Scan for the cell matching the given text and deliver its [x, y] coordinate at center. 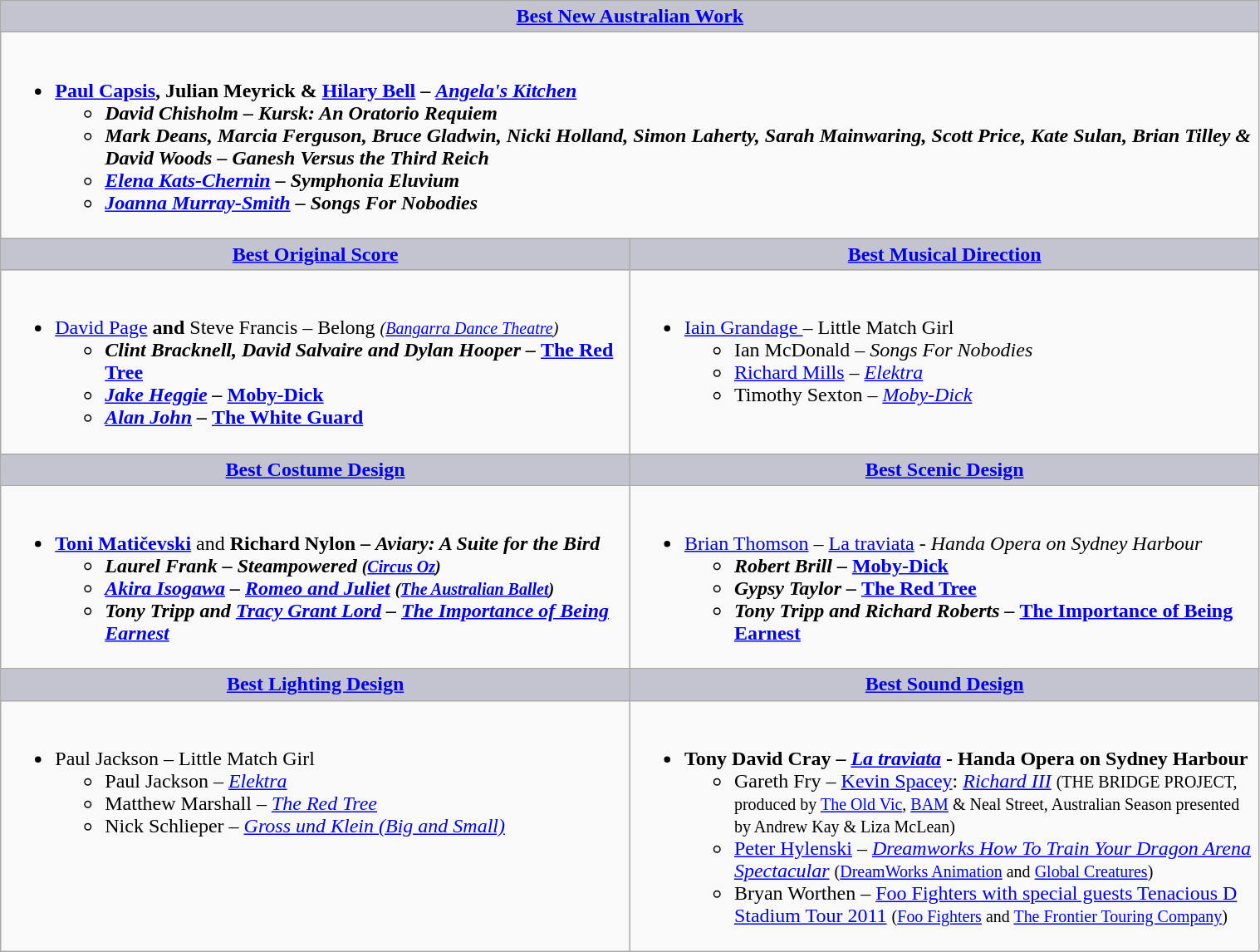
Best Sound Design [944, 685]
Best Lighting Design [316, 685]
Best Scenic Design [944, 469]
Paul Jackson – Little Match GirlPaul Jackson – ElektraMatthew Marshall – The Red TreeNick Schlieper – Gross und Klein (Big and Small) [316, 826]
Iain Grandage – Little Match GirlIan McDonald – Songs For NobodiesRichard Mills – ElektraTimothy Sexton – Moby-Dick [944, 362]
Best New Australian Work [630, 17]
Best Musical Direction [944, 254]
Best Costume Design [316, 469]
Best Original Score [316, 254]
